Provide the [x, y] coordinate of the cell's center where the given text is located.  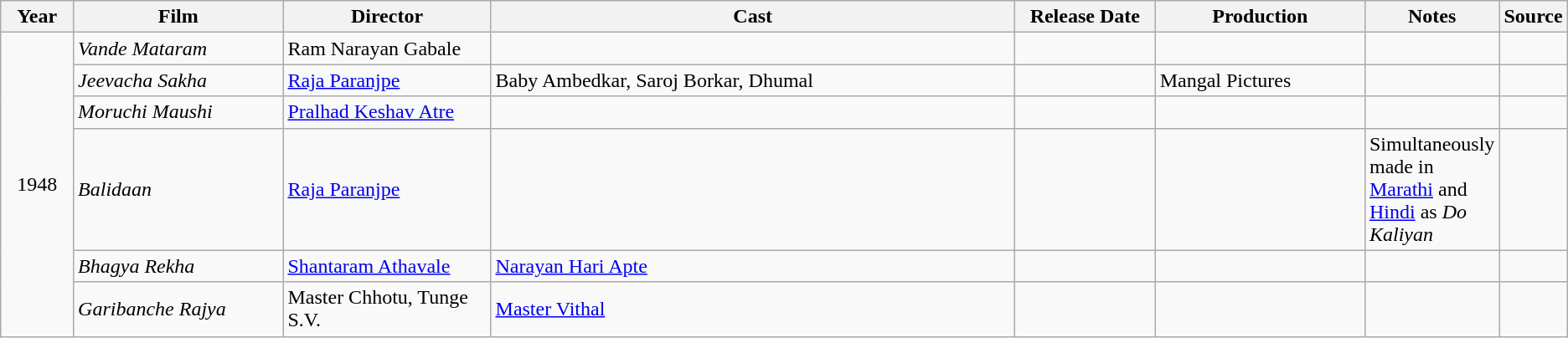
Bhagya Rekha [178, 266]
Baby Ambedkar, Saroj Borkar, Dhumal [752, 80]
Mangal Pictures [1260, 80]
Cast [752, 17]
Ram Narayan Gabale [387, 49]
1948 [37, 184]
Year [37, 17]
Vande Mataram [178, 49]
Film [178, 17]
Narayan Hari Apte [752, 266]
Jeevacha Sakha [178, 80]
Source [1533, 17]
Director [387, 17]
Master Vithal [752, 310]
Production [1260, 17]
Shantaram Athavale [387, 266]
Master Chhotu, Tunge S.V. [387, 310]
Moruchi Maushi [178, 112]
Simultaneously made in Marathi and Hindi as Do Kaliyan [1431, 189]
Balidaan [178, 189]
Notes [1431, 17]
Release Date [1085, 17]
Pralhad Keshav Atre [387, 112]
Garibanche Rajya [178, 310]
